Provide the [X, Y] coordinate of the cell's center where the given text is located.  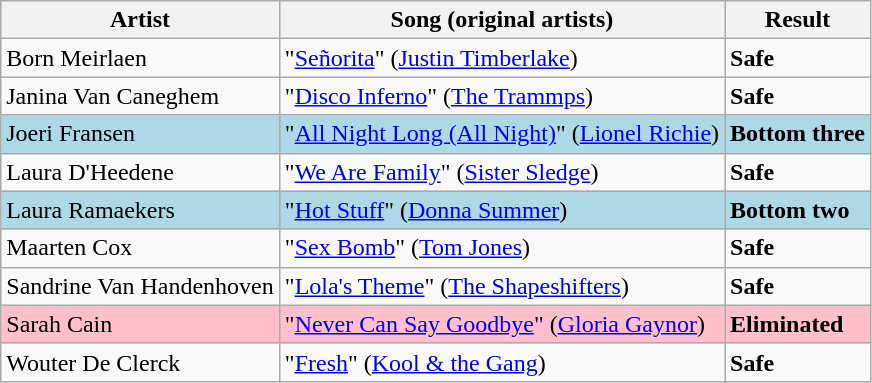
Joeri Fransen [140, 134]
Eliminated [798, 324]
Artist [140, 20]
Song (original artists) [502, 20]
Sandrine Van Handenhoven [140, 286]
Wouter De Clerck [140, 362]
"Señorita" (Justin Timberlake) [502, 58]
Janina Van Caneghem [140, 96]
"Lola's Theme" (The Shapeshifters) [502, 286]
Born Meirlaen [140, 58]
"All Night Long (All Night)" (Lionel Richie) [502, 134]
"Fresh" (Kool & the Gang) [502, 362]
Bottom two [798, 210]
Sarah Cain [140, 324]
Bottom three [798, 134]
Maarten Cox [140, 248]
"Never Can Say Goodbye" (Gloria Gaynor) [502, 324]
Result [798, 20]
Laura Ramaekers [140, 210]
Laura D'Heedene [140, 172]
"Hot Stuff" (Donna Summer) [502, 210]
"Disco Inferno" (The Trammps) [502, 96]
"Sex Bomb" (Tom Jones) [502, 248]
"We Are Family" (Sister Sledge) [502, 172]
